Detect which cell encompasses the target text, then output its [x, y] center coordinate. 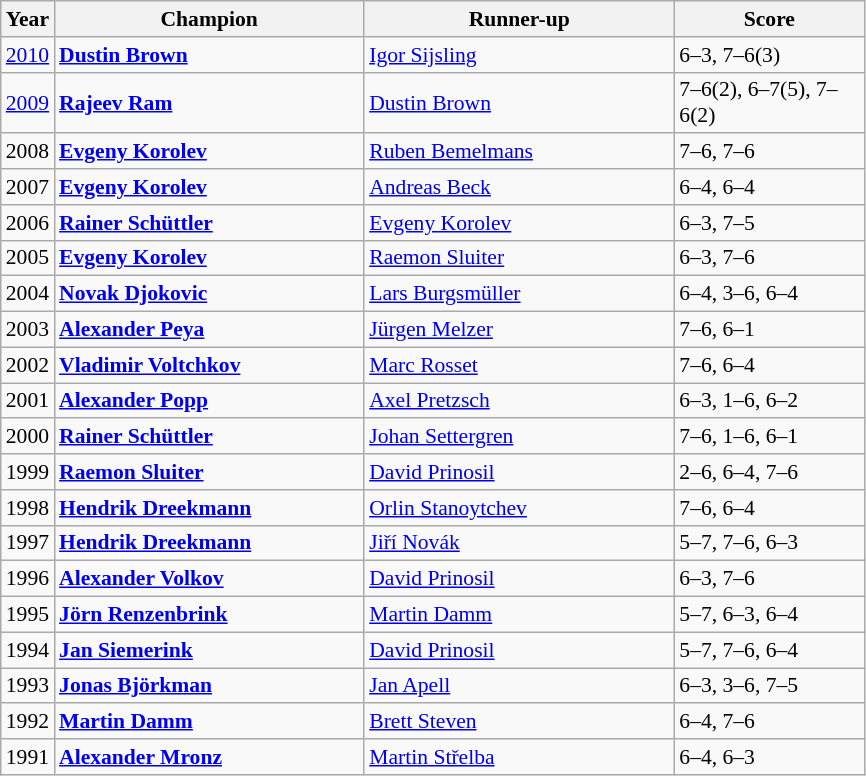
1997 [28, 543]
Jörn Renzenbrink [209, 615]
6–3, 1–6, 6–2 [769, 401]
6–4, 6–3 [769, 757]
Year [28, 19]
6–3, 3–6, 7–5 [769, 686]
1991 [28, 757]
6–3, 7–5 [769, 223]
Jiří Novák [519, 543]
5–7, 6–3, 6–4 [769, 615]
Novak Djokovic [209, 294]
6–3, 7–6(3) [769, 55]
2001 [28, 401]
2007 [28, 187]
Brett Steven [519, 722]
2006 [28, 223]
Jan Apell [519, 686]
5–7, 7–6, 6–4 [769, 650]
1995 [28, 615]
Alexander Volkov [209, 579]
Igor Sijsling [519, 55]
Jonas Björkman [209, 686]
2010 [28, 55]
Axel Pretzsch [519, 401]
6–4, 6–4 [769, 187]
Alexander Popp [209, 401]
Marc Rosset [519, 365]
2009 [28, 102]
1996 [28, 579]
Champion [209, 19]
Rajeev Ram [209, 102]
Jürgen Melzer [519, 330]
7–6, 6–1 [769, 330]
Martin Střelba [519, 757]
7–6(2), 6–7(5), 7–6(2) [769, 102]
2000 [28, 437]
2004 [28, 294]
5–7, 7–6, 6–3 [769, 543]
Andreas Beck [519, 187]
Ruben Bemelmans [519, 152]
Vladimir Voltchkov [209, 365]
2–6, 6–4, 7–6 [769, 472]
Lars Burgsmüller [519, 294]
2003 [28, 330]
2008 [28, 152]
Johan Settergren [519, 437]
1992 [28, 722]
7–6, 7–6 [769, 152]
2002 [28, 365]
1993 [28, 686]
Score [769, 19]
7–6, 1–6, 6–1 [769, 437]
Alexander Peya [209, 330]
Runner-up [519, 19]
2005 [28, 258]
6–4, 7–6 [769, 722]
Jan Siemerink [209, 650]
1998 [28, 508]
Orlin Stanoytchev [519, 508]
1999 [28, 472]
6–4, 3–6, 6–4 [769, 294]
Alexander Mronz [209, 757]
1994 [28, 650]
